Detect which cell encompasses the target text, then output its (X, Y) center coordinate. 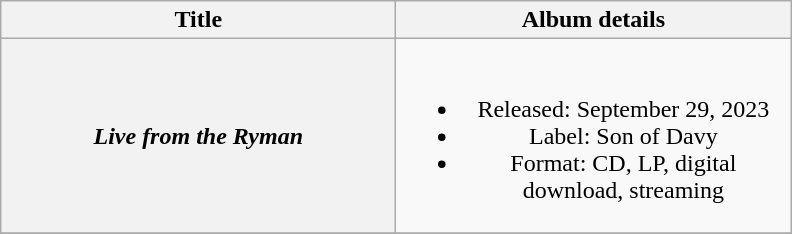
Title (198, 20)
Released: September 29, 2023Label: Son of DavyFormat: CD, LP, digital download, streaming (594, 136)
Live from the Ryman (198, 136)
Album details (594, 20)
